For the text-containing cell, return its midpoint in (x, y) coordinate format. 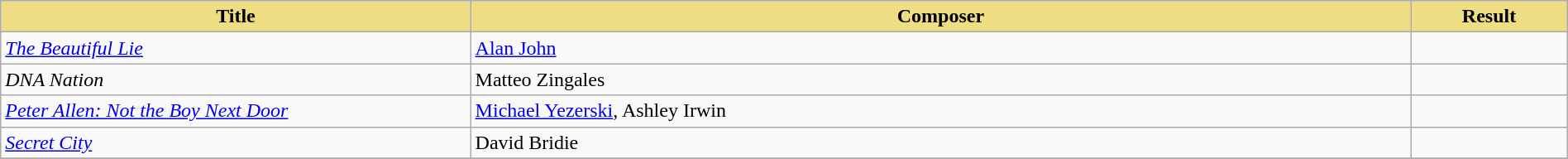
Secret City (236, 142)
Matteo Zingales (941, 79)
Michael Yezerski, Ashley Irwin (941, 111)
Title (236, 17)
DNA Nation (236, 79)
Composer (941, 17)
The Beautiful Lie (236, 48)
Result (1489, 17)
Alan John (941, 48)
David Bridie (941, 142)
Peter Allen: Not the Boy Next Door (236, 111)
